From the cell containing the given text, extract its center point as [x, y] coordinate. 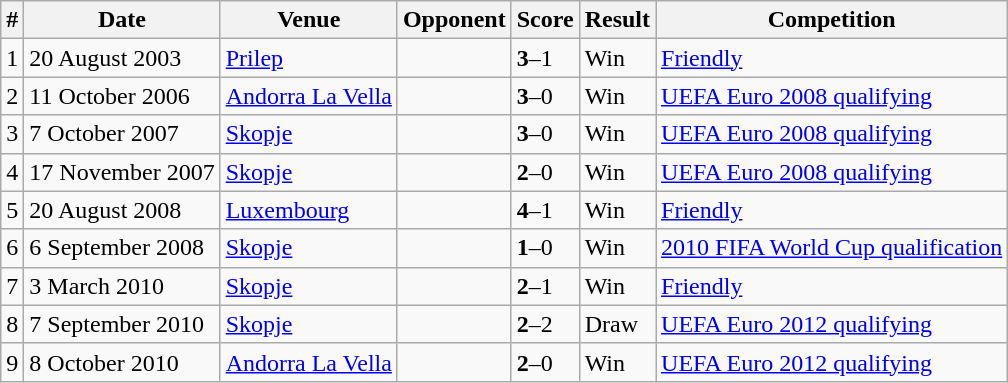
4–1 [545, 210]
# [12, 20]
Luxembourg [308, 210]
Date [122, 20]
9 [12, 362]
7 [12, 286]
20 August 2008 [122, 210]
3 [12, 134]
Prilep [308, 58]
3–1 [545, 58]
8 October 2010 [122, 362]
3 March 2010 [122, 286]
17 November 2007 [122, 172]
2–1 [545, 286]
6 September 2008 [122, 248]
5 [12, 210]
2–2 [545, 324]
7 October 2007 [122, 134]
Opponent [454, 20]
1 [12, 58]
1–0 [545, 248]
7 September 2010 [122, 324]
11 October 2006 [122, 96]
6 [12, 248]
8 [12, 324]
2 [12, 96]
Competition [832, 20]
2010 FIFA World Cup qualification [832, 248]
Venue [308, 20]
20 August 2003 [122, 58]
Draw [617, 324]
4 [12, 172]
Result [617, 20]
Score [545, 20]
